Detect which cell encompasses the target text, then output its (X, Y) center coordinate. 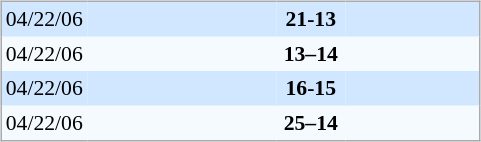
13–14 (310, 53)
25–14 (310, 124)
21-13 (310, 18)
16-15 (310, 88)
